Return [x, y] of the center of cell containing provided text 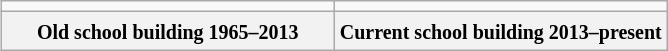
Current school building 2013–present [500, 31]
Old school building 1965–2013 [168, 31]
